From the cell containing the given text, extract its center point as [X, Y] coordinate. 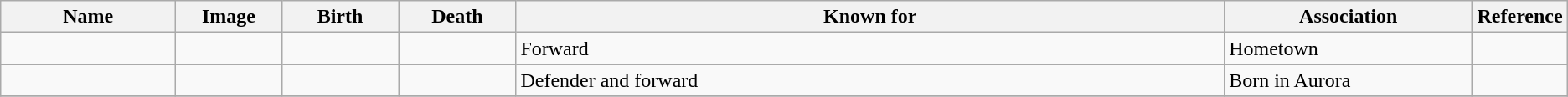
Defender and forward [870, 80]
Forward [870, 48]
Death [457, 17]
Born in Aurora [1349, 80]
Image [230, 17]
Hometown [1349, 48]
Known for [870, 17]
Association [1349, 17]
Birth [340, 17]
Reference [1519, 17]
Name [89, 17]
